Identify which cell holds the provided text, then report its [X, Y] central coordinate. 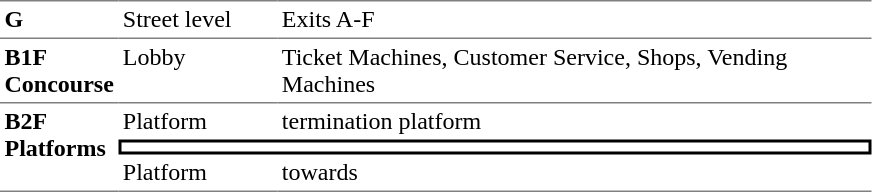
B1FConcourse [59, 71]
B2FPlatforms [59, 148]
Lobby [198, 71]
towards [574, 173]
Street level [198, 19]
Ticket Machines, Customer Service, Shops, Vending Machines [574, 71]
Exits A-F [574, 19]
termination platform [574, 122]
G [59, 19]
